Determine the (x, y) coordinate at the center of the cell enclosing the given text.  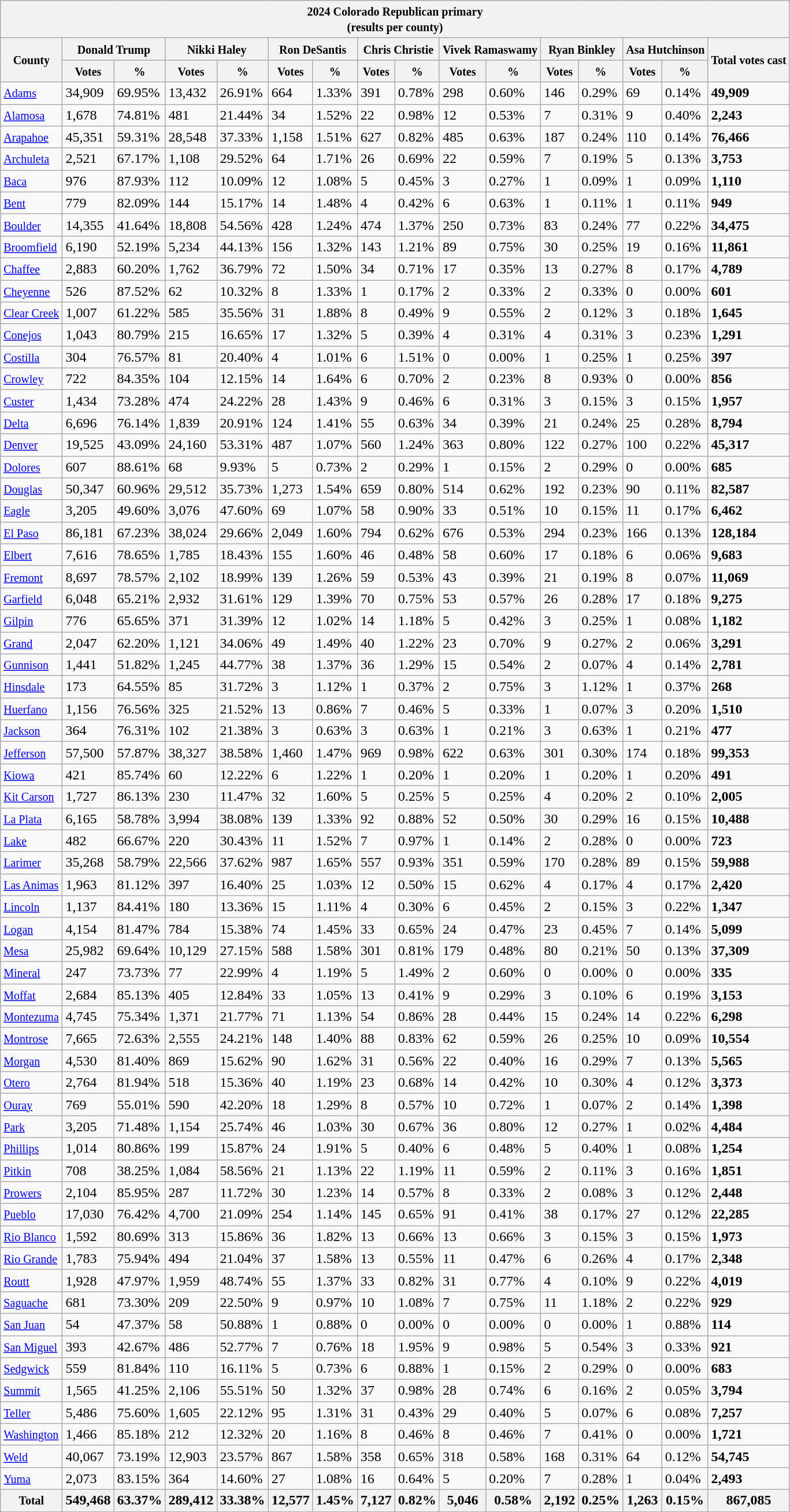
2,781 (749, 665)
12.84% (243, 994)
2,448 (749, 1192)
47.97% (140, 1280)
48.74% (243, 1280)
1,043 (88, 335)
187 (559, 137)
1,182 (749, 621)
Hinsdale (31, 687)
15.86% (243, 1236)
Saguache (31, 1302)
86,181 (88, 533)
1.40% (335, 1039)
921 (749, 1347)
21.77% (243, 1017)
58.56% (243, 1171)
27.15% (243, 950)
Crowley (31, 379)
82.09% (140, 203)
26.91% (243, 93)
102 (191, 731)
Gunnison (31, 665)
22,566 (191, 863)
1,371 (191, 1017)
0.72% (513, 1105)
1,084 (191, 1171)
43 (462, 577)
0.56% (417, 1061)
73.28% (140, 401)
81.12% (140, 885)
114 (749, 1324)
1,678 (88, 115)
42.67% (140, 1347)
55.51% (243, 1391)
192 (559, 489)
74.81% (140, 115)
45,351 (88, 137)
0.68% (417, 1083)
Sedgwick (31, 1369)
53.31% (243, 445)
3,076 (191, 511)
1,460 (290, 753)
Douglas (31, 489)
1,154 (191, 1127)
549,468 (88, 1500)
371 (191, 621)
81.40% (140, 1061)
2,047 (88, 643)
Rio Grande (31, 1258)
1,973 (749, 1236)
5,099 (749, 928)
0.43% (417, 1413)
1,605 (191, 1413)
Lincoln (31, 907)
85 (191, 687)
969 (376, 753)
0.78% (417, 93)
21.04% (243, 1258)
29,512 (191, 489)
1,592 (88, 1236)
173 (88, 687)
Routt (31, 1280)
21.09% (243, 1214)
81.47% (140, 928)
477 (749, 731)
59,988 (749, 863)
1.16% (335, 1435)
776 (88, 621)
1.21% (417, 247)
47.60% (243, 511)
7,616 (88, 555)
5,046 (462, 1500)
38,327 (191, 753)
60.20% (140, 269)
1.95% (417, 1347)
50,347 (88, 489)
590 (191, 1105)
Total (31, 1500)
1,441 (88, 665)
18.43% (243, 555)
304 (88, 357)
La Plata (31, 819)
2,932 (191, 599)
318 (462, 1457)
1.71% (335, 159)
52.77% (243, 1347)
99,353 (749, 753)
869 (191, 1061)
45,317 (749, 445)
145 (376, 1214)
11.72% (243, 1192)
20.91% (243, 423)
75.60% (140, 1413)
74 (290, 928)
526 (88, 291)
19,525 (88, 445)
1.82% (335, 1236)
Donald Trump (114, 49)
393 (88, 1347)
60 (191, 775)
1.02% (335, 621)
59.31% (140, 137)
1,007 (88, 313)
867,085 (749, 1500)
4,789 (749, 269)
722 (88, 379)
Ouray (31, 1105)
Arapahoe (31, 137)
66.67% (140, 841)
Nikki Haley (217, 49)
12,903 (191, 1457)
0.69% (417, 159)
1,721 (749, 1435)
62.20% (140, 643)
2,764 (88, 1083)
86.13% (140, 797)
Las Animas (31, 885)
20.40% (243, 357)
1,851 (749, 1171)
Phillips (31, 1149)
Chris Christie (398, 49)
708 (88, 1171)
80 (559, 950)
65.65% (140, 621)
54.56% (243, 225)
1,762 (191, 269)
49,909 (749, 93)
Weld (31, 1457)
486 (191, 1347)
61.22% (140, 313)
County (31, 60)
76.56% (140, 709)
363 (462, 445)
2,104 (88, 1192)
494 (191, 1258)
El Paso (31, 533)
16.11% (243, 1369)
58.78% (140, 819)
0.26% (601, 1258)
Costilla (31, 357)
122 (559, 445)
1,565 (88, 1391)
37,309 (749, 950)
681 (88, 1302)
29 (462, 1413)
37.33% (243, 137)
6,462 (749, 511)
16.65% (243, 335)
1,959 (191, 1280)
358 (376, 1457)
1.54% (335, 489)
15.87% (243, 1149)
6,165 (88, 819)
0.83% (417, 1039)
Clear Creek (31, 313)
2,049 (290, 533)
Custer (31, 401)
60.96% (140, 489)
0.67% (417, 1127)
146 (559, 93)
Fremont (31, 577)
22,285 (749, 1214)
2,493 (749, 1478)
85.95% (140, 1192)
391 (376, 93)
51.82% (140, 665)
1,273 (290, 489)
2,005 (749, 797)
1,158 (290, 137)
Pueblo (31, 1214)
78.65% (140, 555)
80.86% (140, 1149)
5,565 (749, 1061)
1,245 (191, 665)
1,014 (88, 1149)
1.39% (335, 599)
41.64% (140, 225)
64.55% (140, 687)
91 (462, 1214)
2,555 (191, 1039)
88 (376, 1039)
987 (290, 863)
57,500 (88, 753)
43.09% (140, 445)
9,275 (749, 599)
15.38% (243, 928)
40,067 (88, 1457)
65.21% (140, 599)
Adams (31, 93)
76,466 (749, 137)
34.06% (243, 643)
659 (376, 489)
0.64% (417, 1478)
55.01% (140, 1105)
14.60% (243, 1478)
Eagle (31, 511)
52.19% (140, 247)
784 (191, 928)
Jefferson (31, 753)
10,554 (749, 1039)
1,347 (749, 907)
35,268 (88, 863)
7,127 (376, 1500)
31.72% (243, 687)
5,486 (88, 1413)
11.47% (243, 797)
11,861 (749, 247)
1.48% (335, 203)
2,106 (191, 1391)
37.62% (243, 863)
1,110 (749, 181)
2,102 (191, 577)
1,785 (191, 555)
18,808 (191, 225)
76.57% (140, 357)
25,982 (88, 950)
128,184 (749, 533)
21.38% (243, 731)
215 (191, 335)
1.62% (335, 1061)
1.14% (335, 1214)
867 (290, 1457)
80.69% (140, 1236)
0.81% (417, 950)
1.91% (335, 1149)
Mineral (31, 972)
1,254 (749, 1149)
Gilpin (31, 621)
47.37% (140, 1324)
335 (749, 972)
2,883 (88, 269)
21.52% (243, 709)
491 (749, 775)
58.79% (140, 863)
1.64% (335, 379)
2024 Colorado Republican primary(results per county) (395, 20)
52 (462, 819)
13,432 (191, 93)
676 (462, 533)
69.64% (140, 950)
428 (290, 225)
168 (559, 1457)
31.39% (243, 621)
683 (749, 1369)
1,108 (191, 159)
4,745 (88, 1017)
20 (290, 1435)
6,298 (749, 1017)
1.23% (335, 1192)
6,190 (88, 247)
268 (749, 687)
Asa Hutchinson (666, 49)
49.60% (140, 511)
54,745 (749, 1457)
949 (749, 203)
1,727 (88, 797)
Teller (31, 1413)
1,291 (749, 335)
148 (290, 1039)
Moffat (31, 994)
0.77% (513, 1280)
10.09% (243, 181)
2,192 (559, 1500)
Delta (31, 423)
481 (191, 115)
2,073 (88, 1478)
71.48% (140, 1127)
3,753 (749, 159)
560 (376, 445)
Boulder (31, 225)
85.13% (140, 994)
664 (290, 93)
35.56% (243, 313)
Kit Carson (31, 797)
San Miguel (31, 1347)
1.43% (335, 401)
53 (462, 599)
1,645 (749, 313)
13.36% (243, 907)
82,587 (749, 489)
779 (88, 203)
1,398 (749, 1105)
24.22% (243, 401)
42.20% (243, 1105)
0.71% (417, 269)
Huerfano (31, 709)
15.36% (243, 1083)
34,909 (88, 93)
78.57% (140, 577)
73.73% (140, 972)
794 (376, 533)
76.42% (140, 1214)
230 (191, 797)
83 (559, 225)
144 (191, 203)
36.79% (243, 269)
81.94% (140, 1083)
627 (376, 137)
325 (191, 709)
28,548 (191, 137)
Archuleta (31, 159)
4,019 (749, 1280)
6,696 (88, 423)
1.05% (335, 994)
Bent (31, 203)
23.57% (243, 1457)
21.44% (243, 115)
49 (290, 643)
0.49% (417, 313)
124 (290, 423)
3,994 (191, 819)
12,577 (290, 1500)
Morgan (31, 1061)
3,153 (749, 994)
7,665 (88, 1039)
254 (290, 1214)
1,928 (88, 1280)
2,684 (88, 994)
Prowers (31, 1192)
104 (191, 379)
84.41% (140, 907)
Yuma (31, 1478)
11,069 (749, 577)
166 (643, 533)
856 (749, 379)
0.51% (513, 511)
68 (191, 467)
1,510 (749, 709)
1,156 (88, 709)
Garfield (31, 599)
24,160 (191, 445)
199 (191, 1149)
Total votes cast (749, 60)
75.34% (140, 1017)
10.32% (243, 291)
Lake (31, 841)
Kiowa (31, 775)
129 (290, 599)
3,373 (749, 1083)
6,048 (88, 599)
59 (376, 577)
1,137 (88, 907)
Conejos (31, 335)
76.14% (140, 423)
Ryan Binkley (582, 49)
12.32% (243, 1435)
Chaffee (31, 269)
8,794 (749, 423)
247 (88, 972)
170 (559, 863)
22.12% (243, 1413)
2,348 (749, 1258)
31.61% (243, 599)
87.93% (140, 181)
72.63% (140, 1039)
209 (191, 1302)
289,412 (191, 1500)
63.37% (140, 1500)
80.79% (140, 335)
0.05% (685, 1391)
1.88% (335, 313)
69.95% (140, 93)
81 (191, 357)
84.35% (140, 379)
2,243 (749, 115)
95 (290, 1413)
485 (462, 137)
50.88% (243, 1324)
9.93% (243, 467)
38.58% (243, 753)
Broomfield (31, 247)
44.77% (243, 665)
30.43% (243, 841)
10,129 (191, 950)
Elbert (31, 555)
Baca (31, 181)
12.15% (243, 379)
67.23% (140, 533)
72 (290, 269)
76.31% (140, 731)
57.87% (140, 753)
1.65% (335, 863)
112 (191, 181)
22.99% (243, 972)
1.26% (335, 577)
487 (290, 445)
15.62% (243, 1061)
Dolores (31, 467)
Park (31, 1127)
174 (643, 753)
19 (643, 247)
298 (462, 93)
83.15% (140, 1478)
155 (290, 555)
Denver (31, 445)
44.13% (243, 247)
1,434 (88, 401)
2,420 (749, 885)
Alamosa (31, 115)
601 (749, 291)
85.74% (140, 775)
75.94% (140, 1258)
14,355 (88, 225)
25.74% (243, 1127)
9,683 (749, 555)
Vivek Ramaswamy (490, 49)
Pitkin (31, 1171)
294 (559, 533)
1.47% (335, 753)
585 (191, 313)
Washington (31, 1435)
3,291 (749, 643)
Rio Blanco (31, 1236)
421 (88, 775)
35.73% (243, 489)
607 (88, 467)
0.35% (513, 269)
179 (462, 950)
1,466 (88, 1435)
143 (376, 247)
1.11% (335, 907)
1.50% (335, 269)
100 (643, 445)
1,839 (191, 423)
482 (88, 841)
769 (88, 1105)
1.31% (335, 1413)
588 (290, 950)
Larimer (31, 863)
723 (749, 841)
1,263 (643, 1500)
73.30% (140, 1302)
4,530 (88, 1061)
10,488 (749, 819)
4,700 (191, 1214)
4,154 (88, 928)
1,957 (749, 401)
71 (290, 1017)
Otero (31, 1083)
1,121 (191, 643)
15.17% (243, 203)
38.25% (140, 1171)
8,697 (88, 577)
Montrose (31, 1039)
41.25% (140, 1391)
29.66% (243, 533)
38,024 (191, 533)
16.40% (243, 885)
976 (88, 181)
7,257 (749, 1413)
351 (462, 863)
San Juan (31, 1324)
220 (191, 841)
88.61% (140, 467)
18.99% (243, 577)
0.02% (685, 1127)
180 (191, 907)
0.90% (417, 511)
32 (290, 797)
Montezuma (31, 1017)
0.44% (513, 1017)
Cheyenne (31, 291)
Jackson (31, 731)
24.21% (243, 1039)
557 (376, 863)
313 (191, 1236)
0.74% (513, 1391)
929 (749, 1302)
Ron DeSantis (313, 49)
685 (749, 467)
92 (376, 819)
3,794 (749, 1391)
34,475 (749, 225)
87.52% (140, 291)
Grand (31, 643)
156 (290, 247)
212 (191, 1435)
67.17% (140, 159)
622 (462, 753)
Summit (31, 1391)
405 (191, 994)
73.19% (140, 1457)
22.50% (243, 1302)
70 (376, 599)
1.01% (335, 357)
250 (462, 225)
1,783 (88, 1258)
81.84% (140, 1369)
29.52% (243, 159)
287 (191, 1192)
559 (88, 1369)
38.08% (243, 819)
4,484 (749, 1127)
0.04% (685, 1478)
518 (191, 1083)
Logan (31, 928)
33.38% (243, 1500)
17,030 (88, 1214)
5,234 (191, 247)
1.41% (335, 423)
12.22% (243, 775)
Mesa (31, 950)
1,963 (88, 885)
0.76% (335, 1347)
85.18% (140, 1435)
514 (462, 489)
2,521 (88, 159)
